Identify which cell holds the provided text, then report its [X, Y] central coordinate. 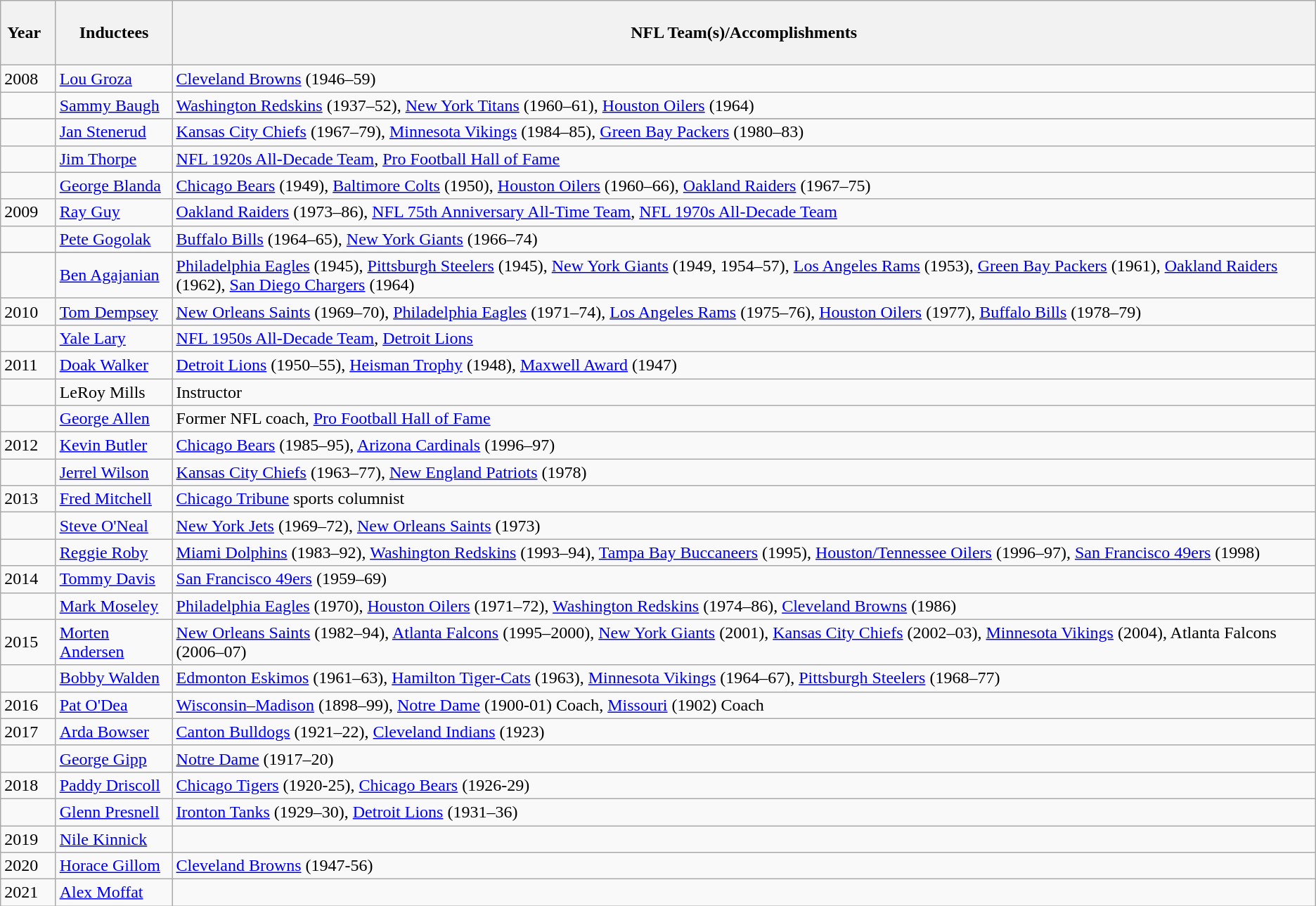
Paddy Driscoll [114, 785]
Cleveland Browns (1947-56) [744, 866]
Cleveland Browns (1946–59) [744, 79]
Chicago Tribune sports columnist [744, 499]
Pat O'Dea [114, 705]
Washington Redskins (1937–52), New York Titans (1960–61), Houston Oilers (1964) [744, 105]
Tommy Davis [114, 579]
Lou Groza [114, 79]
Instructor [744, 391]
Jerrel Wilson [114, 472]
NFL 1920s All-Decade Team, Pro Football Hall of Fame [744, 159]
Mark Moseley [114, 606]
2009 [28, 212]
2011 [28, 365]
Edmonton Eskimos (1961–63), Hamilton Tiger-Cats (1963), Minnesota Vikings (1964–67), Pittsburgh Steelers (1968–77) [744, 678]
Kevin Butler [114, 446]
2016 [28, 705]
Alex Moffat [114, 893]
Doak Walker [114, 365]
2008 [28, 79]
2015 [28, 642]
2017 [28, 732]
New Orleans Saints (1969–70), Philadelphia Eagles (1971–74), Los Angeles Rams (1975–76), Houston Oilers (1977), Buffalo Bills (1978–79) [744, 311]
Oakland Raiders (1973–86), NFL 75th Anniversary All-Time Team, NFL 1970s All-Decade Team [744, 212]
George Blanda [114, 186]
2013 [28, 499]
Jan Stenerud [114, 132]
NFL Team(s)/Accomplishments [744, 33]
Ray Guy [114, 212]
2021 [28, 893]
Steve O'Neal [114, 526]
2018 [28, 785]
Jim Thorpe [114, 159]
Tom Dempsey [114, 311]
2010 [28, 311]
LeRoy Mills [114, 391]
Detroit Lions (1950–55), Heisman Trophy (1948), Maxwell Award (1947) [744, 365]
Bobby Walden [114, 678]
George Allen [114, 419]
2020 [28, 866]
Arda Bowser [114, 732]
Ben Agajanian [114, 276]
Kansas City Chiefs (1963–77), New England Patriots (1978) [744, 472]
Morten Andersen [114, 642]
Canton Bulldogs (1921–22), Cleveland Indians (1923) [744, 732]
George Gipp [114, 758]
Glenn Presnell [114, 812]
Sammy Baugh [114, 105]
Horace Gillom [114, 866]
Chicago Bears (1949), Baltimore Colts (1950), Houston Oilers (1960–66), Oakland Raiders (1967–75) [744, 186]
Miami Dolphins (1983–92), Washington Redskins (1993–94), Tampa Bay Buccaneers (1995), Houston/Tennessee Oilers (1996–97), San Francisco 49ers (1998) [744, 552]
Former NFL coach, Pro Football Hall of Fame [744, 419]
Pete Gogolak [114, 239]
Notre Dame (1917–20) [744, 758]
Chicago Tigers (1920-25), Chicago Bears (1926-29) [744, 785]
2014 [28, 579]
San Francisco 49ers (1959–69) [744, 579]
Yale Lary [114, 338]
Buffalo Bills (1964–65), New York Giants (1966–74) [744, 239]
NFL 1950s All-Decade Team, Detroit Lions [744, 338]
Wisconsin–Madison (1898–99), Notre Dame (1900-01) Coach, Missouri (1902) Coach [744, 705]
Inductees [114, 33]
Philadelphia Eagles (1970), Houston Oilers (1971–72), Washington Redskins (1974–86), Cleveland Browns (1986) [744, 606]
Fred Mitchell [114, 499]
Chicago Bears (1985–95), Arizona Cardinals (1996–97) [744, 446]
2019 [28, 839]
Reggie Roby [114, 552]
New York Jets (1969–72), New Orleans Saints (1973) [744, 526]
Year [28, 33]
Ironton Tanks (1929–30), Detroit Lions (1931–36) [744, 812]
2012 [28, 446]
Nile Kinnick [114, 839]
Kansas City Chiefs (1967–79), Minnesota Vikings (1984–85), Green Bay Packers (1980–83) [744, 132]
